For the text-containing cell, return its midpoint in [X, Y] coordinate format. 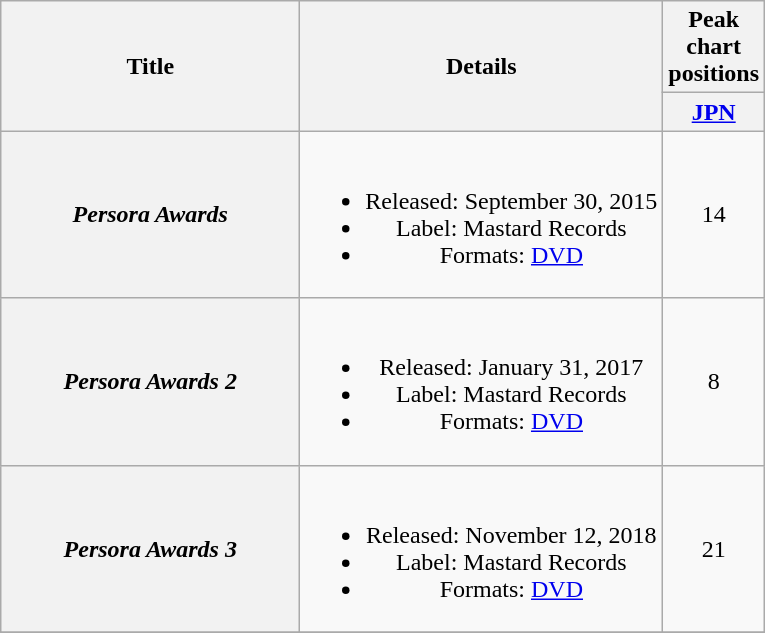
14 [714, 214]
21 [714, 548]
Peak chart positions [714, 47]
Persora Awards 2 [150, 382]
Released: September 30, 2015Label: Mastard RecordsFormats: DVD [482, 214]
JPN [714, 112]
Released: November 12, 2018Label: Mastard RecordsFormats: DVD [482, 548]
Persora Awards [150, 214]
Persora Awards 3 [150, 548]
Title [150, 66]
8 [714, 382]
Released: January 31, 2017Label: Mastard RecordsFormats: DVD [482, 382]
Details [482, 66]
